Find where the given text appears and provide that cell's center as [x, y] coordinate. 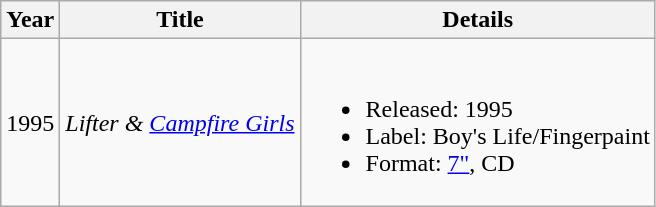
Released: 1995Label: Boy's Life/FingerpaintFormat: 7", CD [478, 122]
Details [478, 20]
Year [30, 20]
Title [180, 20]
Lifter & Campfire Girls [180, 122]
1995 [30, 122]
